Extract the [X, Y] coordinate from the center of the cell holding the provided text.  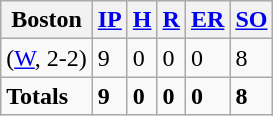
(W, 2-2) [47, 58]
R [171, 20]
Totals [47, 96]
Boston [47, 20]
ER [207, 20]
SO [252, 20]
H [142, 20]
IP [110, 20]
